Return [x, y] of the center of cell containing provided text 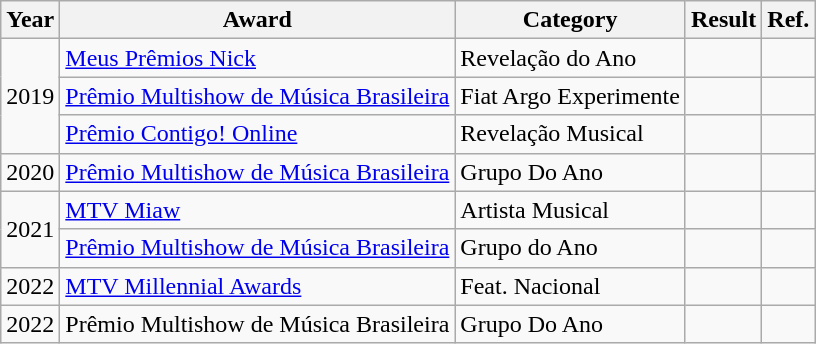
Result [723, 20]
Meus Prêmios Nick [258, 58]
Category [570, 20]
Feat. Nacional [570, 286]
Revelação do Ano [570, 58]
Artista Musical [570, 210]
2019 [30, 96]
Revelação Musical [570, 134]
Prêmio Contigo! Online [258, 134]
2020 [30, 172]
MTV Millennial Awards [258, 286]
Grupo do Ano [570, 248]
2021 [30, 229]
Year [30, 20]
Ref. [788, 20]
MTV Miaw [258, 210]
Award [258, 20]
Fiat Argo Experimente [570, 96]
